From the cell containing the given text, extract its center point as [X, Y] coordinate. 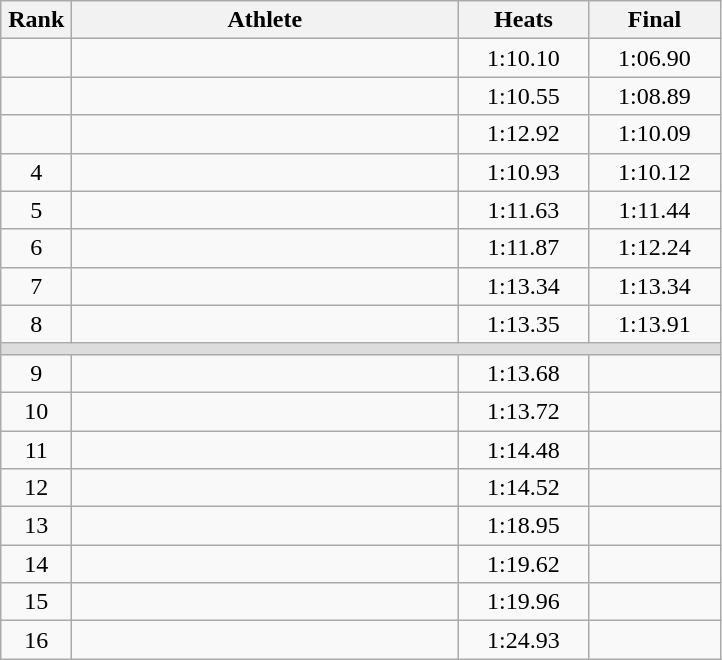
1:10.12 [654, 172]
1:24.93 [524, 640]
1:13.35 [524, 324]
1:11.44 [654, 210]
1:13.72 [524, 411]
1:11.63 [524, 210]
10 [36, 411]
7 [36, 286]
1:13.91 [654, 324]
Final [654, 20]
Athlete [265, 20]
15 [36, 602]
1:10.09 [654, 134]
1:18.95 [524, 526]
1:10.93 [524, 172]
1:12.92 [524, 134]
1:14.52 [524, 488]
16 [36, 640]
1:19.62 [524, 564]
1:08.89 [654, 96]
11 [36, 449]
1:14.48 [524, 449]
1:10.10 [524, 58]
12 [36, 488]
1:06.90 [654, 58]
5 [36, 210]
4 [36, 172]
14 [36, 564]
1:10.55 [524, 96]
1:13.68 [524, 373]
1:11.87 [524, 248]
6 [36, 248]
1:19.96 [524, 602]
9 [36, 373]
Rank [36, 20]
8 [36, 324]
1:12.24 [654, 248]
13 [36, 526]
Heats [524, 20]
